Return the [x, y] coordinate for the center point of the cell that contains the specified text.  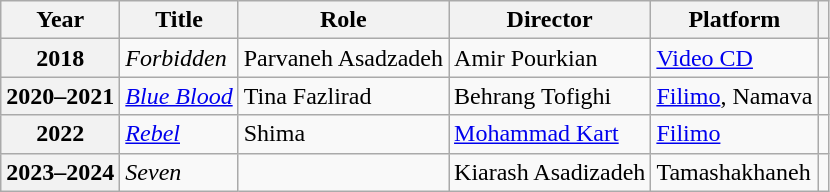
Filimo [734, 134]
Amir Pourkian [550, 58]
2022 [60, 134]
Role [343, 20]
Blue Blood [179, 96]
Kiarash Asadizadeh [550, 172]
Behrang Tofighi [550, 96]
2018 [60, 58]
Video CD [734, 58]
2020–2021 [60, 96]
Tamashakhaneh [734, 172]
Shima [343, 134]
Rebel [179, 134]
Tina Fazlirad [343, 96]
Title [179, 20]
Parvaneh Asadzadeh [343, 58]
Mohammad Kart [550, 134]
Director [550, 20]
Forbidden [179, 58]
Filimo, Namava [734, 96]
Platform [734, 20]
Seven [179, 172]
2023–2024 [60, 172]
Year [60, 20]
